From the cell containing the given text, extract its center point as [X, Y] coordinate. 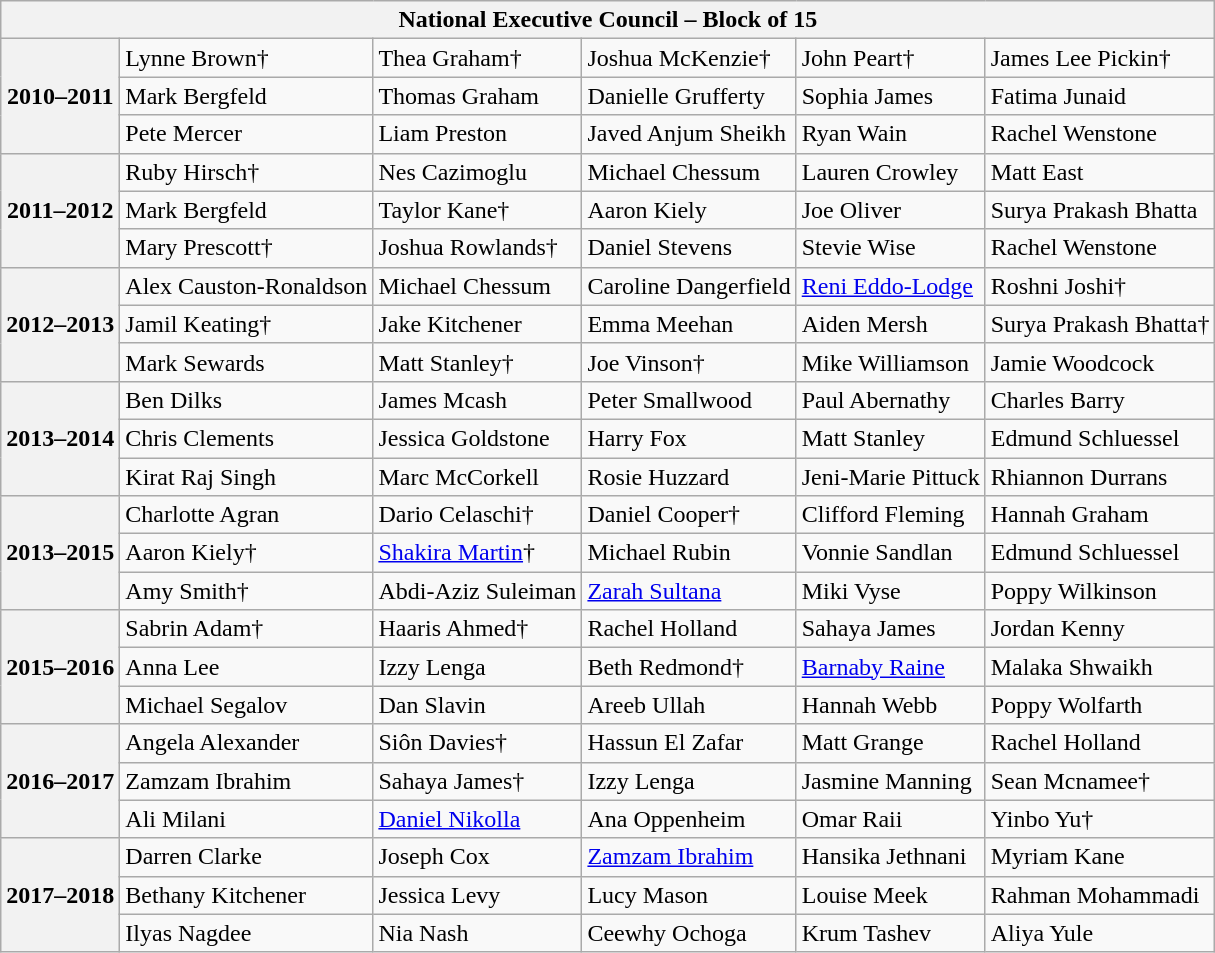
Hansika Jethnani [890, 857]
Joshua McKenzie† [689, 58]
Poppy Wolfarth [1100, 705]
Hannah Webb [890, 705]
Angela Alexander [246, 743]
Bethany Kitchener [246, 895]
Thea Graham† [478, 58]
Barnaby Raine [890, 667]
Amy Smith† [246, 591]
Matt Stanley† [478, 362]
Krum Tashev [890, 933]
Rahman Mohammadi [1100, 895]
Javed Anjum Sheikh [689, 134]
Jake Kitchener [478, 324]
Lucy Mason [689, 895]
Michael Segalov [246, 705]
Sean Mcnamee† [1100, 781]
Mark Sewards [246, 362]
Myriam Kane [1100, 857]
Hassun El Zafar [689, 743]
Beth Redmond† [689, 667]
Surya Prakash Bhatta [1100, 210]
Ali Milani [246, 819]
National Executive Council – Block of 15 [608, 20]
Darren Clarke [246, 857]
Surya Prakash Bhatta† [1100, 324]
Areeb Ullah [689, 705]
Charles Barry [1100, 400]
Jamil Keating† [246, 324]
Alex Causton-Ronaldson [246, 286]
2011–2012 [60, 210]
Omar Raii [890, 819]
Matt East [1100, 172]
2017–2018 [60, 895]
Joe Vinson† [689, 362]
Aaron Kiely† [246, 553]
Haaris Ahmed† [478, 629]
Shakira Martin† [478, 553]
Daniel Nikolla [478, 819]
Stevie Wise [890, 248]
Sophia James [890, 96]
Rhiannon Durrans [1100, 477]
James Mcash [478, 400]
Zarah Sultana [689, 591]
Kirat Raj Singh [246, 477]
Nia Nash [478, 933]
Daniel Stevens [689, 248]
Harry Fox [689, 438]
Aaron Kiely [689, 210]
Dan Slavin [478, 705]
Pete Mercer [246, 134]
Jeni-Marie Pittuck [890, 477]
Rosie Huzzard [689, 477]
Abdi-Aziz Suleiman [478, 591]
Taylor Kane† [478, 210]
Ceewhy Ochoga [689, 933]
Poppy Wilkinson [1100, 591]
Fatima Junaid [1100, 96]
Vonnie Sandlan [890, 553]
Charlotte Agran [246, 515]
Miki Vyse [890, 591]
Malaka Shwaikh [1100, 667]
Joshua Rowlands† [478, 248]
Marc McCorkell [478, 477]
Yinbo Yu† [1100, 819]
Ilyas Nagdee [246, 933]
2013–2014 [60, 438]
Lynne Brown† [246, 58]
Ryan Wain [890, 134]
Joe Oliver [890, 210]
Jessica Goldstone [478, 438]
Nes Cazimoglu [478, 172]
Sahaya James [890, 629]
2013–2015 [60, 553]
2010–2011 [60, 96]
Clifford Fleming [890, 515]
Paul Abernathy [890, 400]
Peter Smallwood [689, 400]
2016–2017 [60, 781]
Anna Lee [246, 667]
Sahaya James† [478, 781]
John Peart† [890, 58]
Michael Rubin [689, 553]
Jasmine Manning [890, 781]
Siôn Davies† [478, 743]
Emma Meehan [689, 324]
2012–2013 [60, 324]
Ana Oppenheim [689, 819]
Chris Clements [246, 438]
Ben Dilks [246, 400]
Reni Eddo-Lodge [890, 286]
Jordan Kenny [1100, 629]
Louise Meek [890, 895]
Jamie Woodcock [1100, 362]
Lauren Crowley [890, 172]
Matt Stanley [890, 438]
Danielle Grufferty [689, 96]
Liam Preston [478, 134]
James Lee Pickin† [1100, 58]
Roshni Joshi† [1100, 286]
Hannah Graham [1100, 515]
Thomas Graham [478, 96]
Matt Grange [890, 743]
2015–2016 [60, 667]
Mary Prescott† [246, 248]
Caroline Dangerfield [689, 286]
Joseph Cox [478, 857]
Mike Williamson [890, 362]
Dario Celaschi† [478, 515]
Jessica Levy [478, 895]
Daniel Cooper† [689, 515]
Ruby Hirsch† [246, 172]
Sabrin Adam† [246, 629]
Aiden Mersh [890, 324]
Aliya Yule [1100, 933]
